Identify which cell holds the provided text, then report its [x, y] central coordinate. 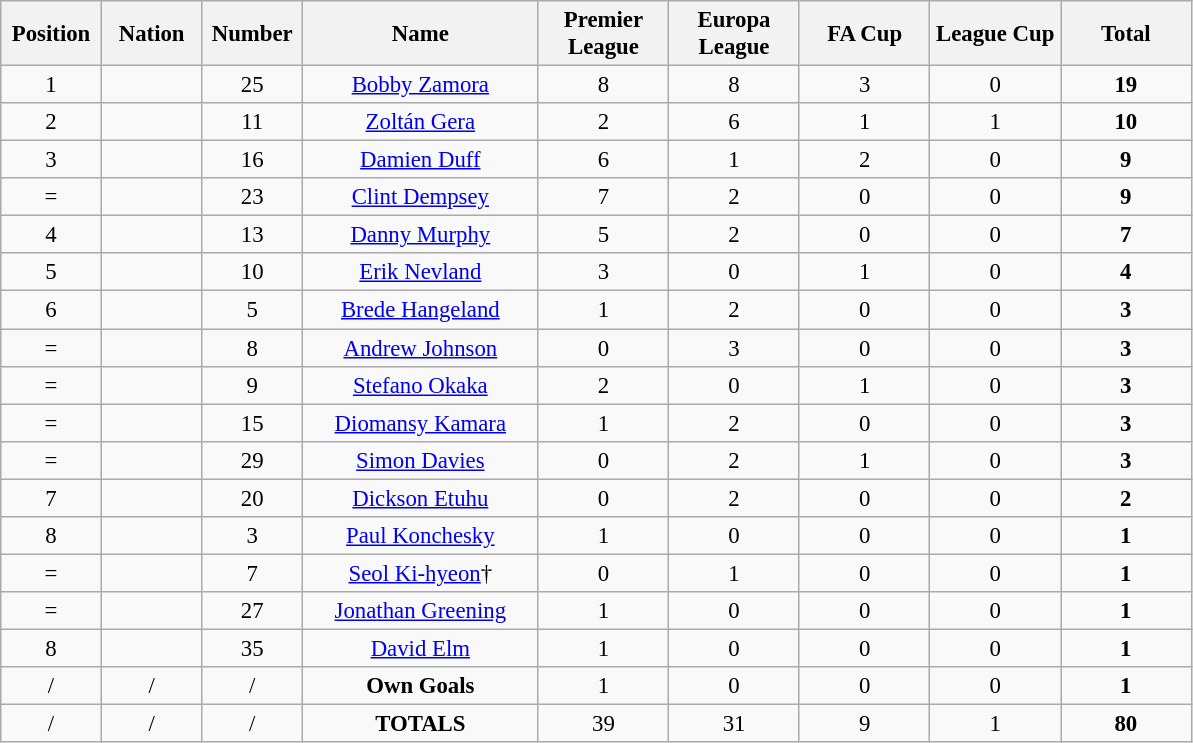
Dickson Etuhu [421, 498]
TOTALS [421, 724]
Nation [152, 34]
13 [252, 235]
Zoltán Gera [421, 122]
Simon Davies [421, 460]
80 [1126, 724]
FA Cup [864, 34]
Bobby Zamora [421, 85]
25 [252, 85]
Brede Hangeland [421, 310]
20 [252, 498]
Seol Ki-hyeon† [421, 573]
15 [252, 423]
29 [252, 460]
Paul Konchesky [421, 536]
19 [1126, 85]
35 [252, 648]
Own Goals [421, 686]
Total [1126, 34]
Jonathan Greening [421, 611]
31 [734, 724]
League Cup [996, 34]
Damien Duff [421, 160]
Position [52, 34]
Name [421, 34]
Europa League [734, 34]
Clint Dempsey [421, 197]
Diomansy Kamara [421, 423]
Premier League [604, 34]
Stefano Okaka [421, 385]
David Elm [421, 648]
Erik Nevland [421, 273]
16 [252, 160]
Danny Murphy [421, 235]
23 [252, 197]
Andrew Johnson [421, 348]
11 [252, 122]
39 [604, 724]
Number [252, 34]
27 [252, 611]
